Identify which cell holds the provided text, then report its (x, y) central coordinate. 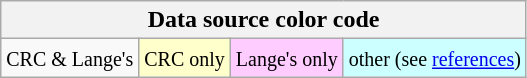
CRC & Lange's (70, 58)
Lange's only (286, 58)
other (see references) (434, 58)
CRC only (185, 58)
Data source color code (264, 20)
